For the text-containing cell, return its midpoint in (X, Y) coordinate format. 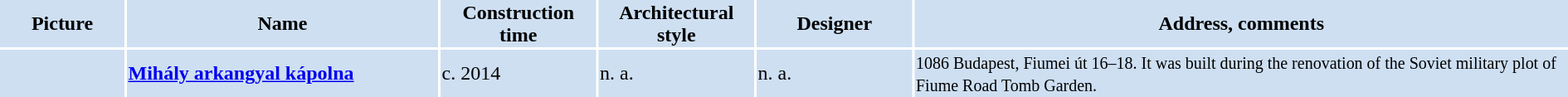
Name (282, 23)
1086 Budapest, Fiumei út 16–18. It was built during the renovation of the Soviet military plot of Fiume Road Tomb Garden. (1241, 73)
Picture (62, 23)
Address, comments (1241, 23)
Mihály arkangyal kápolna (282, 73)
c. 2014 (519, 73)
Construction time (519, 23)
Architectural style (677, 23)
Designer (835, 23)
